From the cell containing the given text, extract its center point as [x, y] coordinate. 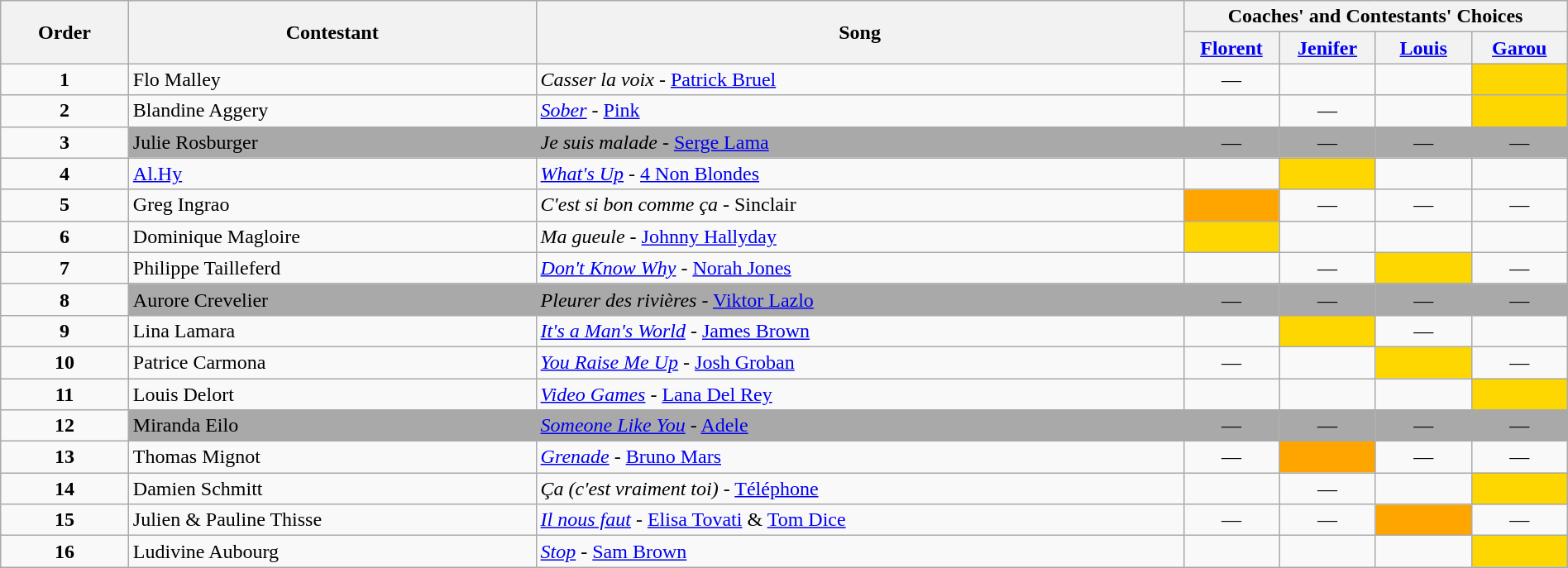
Il nous faut - Elisa Tovati & Tom Dice [860, 520]
Ça (c'est vraiment toi) - Téléphone [860, 489]
Al.Hy [332, 174]
Florent [1231, 48]
Philippe Tailleferd [332, 268]
Damien Schmitt [332, 489]
12 [65, 426]
7 [65, 268]
C'est si bon comme ça - Sinclair [860, 205]
What's Up - 4 Non Blondes [860, 174]
4 [65, 174]
8 [65, 299]
Julie Rosburger [332, 142]
13 [65, 457]
Je suis malade - Serge Lama [860, 142]
Louis Delort [332, 394]
Grenade - Bruno Mars [860, 457]
Casser la voix - Patrick Bruel [860, 79]
Someone Like You - Adele [860, 426]
16 [65, 551]
Flo Malley [332, 79]
You Raise Me Up - Josh Groban [860, 362]
Dominique Magloire [332, 236]
Contestant [332, 32]
9 [65, 331]
10 [65, 362]
Julien & Pauline Thisse [332, 520]
Pleurer des rivières - Viktor Lazlo [860, 299]
3 [65, 142]
Order [65, 32]
Song [860, 32]
Stop - Sam Brown [860, 551]
Garou [1519, 48]
2 [65, 111]
Aurore Crevelier [332, 299]
Miranda Eilo [332, 426]
Ma gueule - Johnny Hallyday [860, 236]
Don't Know Why - Norah Jones [860, 268]
14 [65, 489]
1 [65, 79]
Louis [1423, 48]
6 [65, 236]
Thomas Mignot [332, 457]
5 [65, 205]
Jenifer [1327, 48]
Ludivine Aubourg [332, 551]
11 [65, 394]
Greg Ingrao [332, 205]
Video Games - Lana Del Rey [860, 394]
15 [65, 520]
Lina Lamara [332, 331]
Coaches' and Contestants' Choices [1375, 17]
Blandine Aggery [332, 111]
Patrice Carmona [332, 362]
It's a Man's World - James Brown [860, 331]
Sober - Pink [860, 111]
